Output the (X, Y) coordinate of the center of the cell containing the given text.  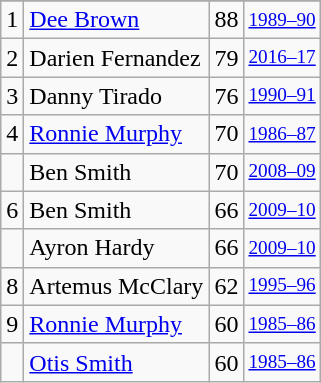
2016–17 (282, 58)
Darien Fernandez (116, 58)
8 (12, 286)
1989–90 (282, 20)
Danny Tirado (116, 96)
1986–87 (282, 134)
2 (12, 58)
1990–91 (282, 96)
3 (12, 96)
9 (12, 324)
6 (12, 210)
Artemus McClary (116, 286)
4 (12, 134)
76 (226, 96)
1995–96 (282, 286)
79 (226, 58)
Ayron Hardy (116, 248)
Otis Smith (116, 362)
Dee Brown (116, 20)
88 (226, 20)
1 (12, 20)
2008–09 (282, 172)
62 (226, 286)
